Provide the [X, Y] coordinate of the cell's center where the given text is located.  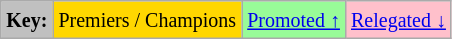
Key: [27, 20]
Promoted ↑ [294, 20]
Relegated ↓ [398, 20]
Premiers / Champions [148, 20]
